Pinpoint the cell where the given text exists, returning its [X, Y] midpoint coordinate. 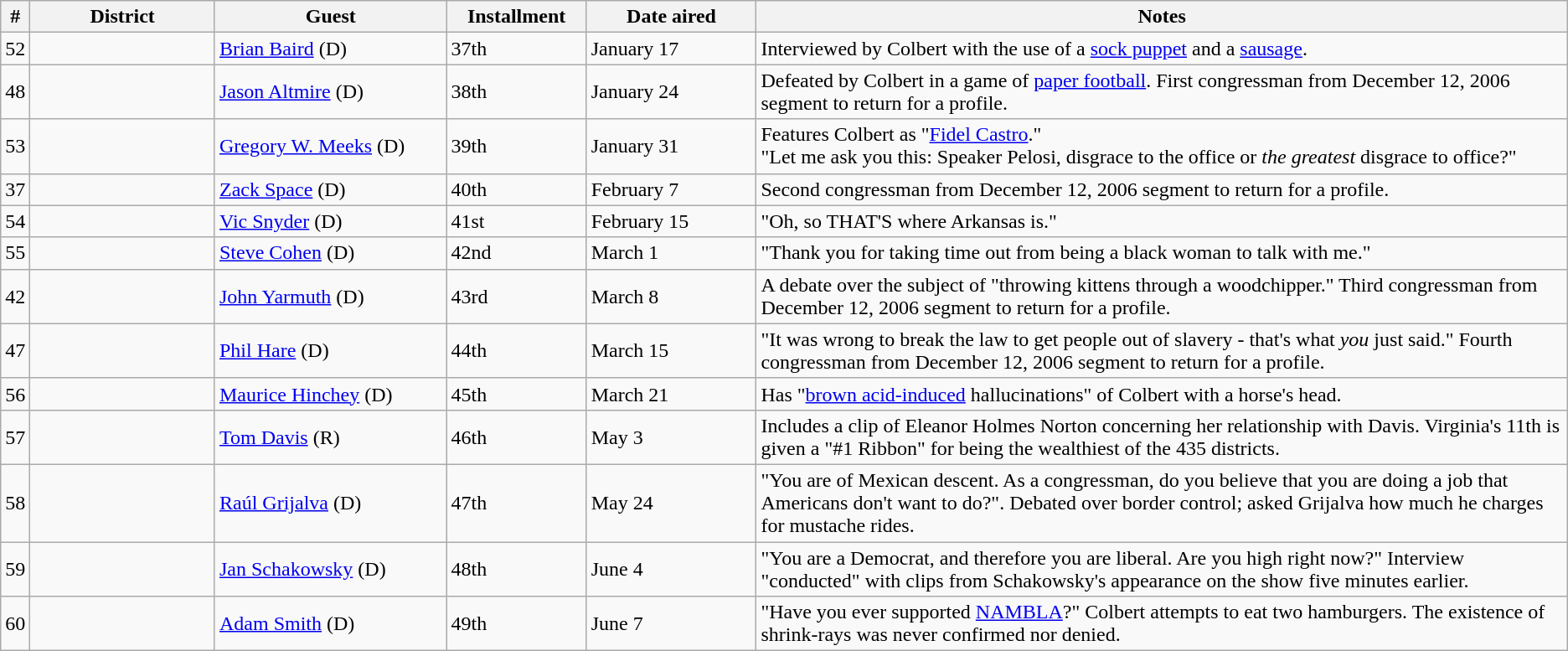
53 [15, 146]
Second congressman from December 12, 2006 segment to return for a profile. [1162, 189]
Jason Altmire (D) [330, 92]
48th [516, 568]
Steve Cohen (D) [330, 253]
60 [15, 623]
38th [516, 92]
"Thank you for taking time out from being a black woman to talk with me." [1162, 253]
59 [15, 568]
Notes [1162, 17]
54 [15, 221]
Brian Baird (D) [330, 49]
Maurice Hinchey (D) [330, 394]
February 7 [672, 189]
May 24 [672, 503]
Gregory W. Meeks (D) [330, 146]
District [122, 17]
47th [516, 503]
37 [15, 189]
January 31 [672, 146]
44th [516, 350]
42nd [516, 253]
March 8 [672, 297]
March 21 [672, 394]
43rd [516, 297]
Adam Smith (D) [330, 623]
June 7 [672, 623]
56 [15, 394]
Tom Davis (R) [330, 437]
A debate over the subject of "throwing kittens through a woodchipper." Third congressman from December 12, 2006 segment to return for a profile. [1162, 297]
February 15 [672, 221]
Defeated by Colbert in a game of paper football. First congressman from December 12, 2006 segment to return for a profile. [1162, 92]
57 [15, 437]
39th [516, 146]
Guest [330, 17]
46th [516, 437]
# [15, 17]
48 [15, 92]
42 [15, 297]
Phil Hare (D) [330, 350]
Installment [516, 17]
Zack Space (D) [330, 189]
May 3 [672, 437]
Features Colbert as "Fidel Castro." "Let me ask you this: Speaker Pelosi, disgrace to the office or the greatest disgrace to office?" [1162, 146]
June 4 [672, 568]
45th [516, 394]
Interviewed by Colbert with the use of a sock puppet and a sausage. [1162, 49]
49th [516, 623]
"Oh, so THAT'S where Arkansas is." [1162, 221]
37th [516, 49]
Jan Schakowsky (D) [330, 568]
58 [15, 503]
Date aired [672, 17]
Has "brown acid-induced hallucinations" of Colbert with a horse's head. [1162, 394]
55 [15, 253]
March 15 [672, 350]
52 [15, 49]
47 [15, 350]
January 17 [672, 49]
John Yarmuth (D) [330, 297]
Vic Snyder (D) [330, 221]
March 1 [672, 253]
Raúl Grijalva (D) [330, 503]
40th [516, 189]
41st [516, 221]
"Have you ever supported NAMBLA?" Colbert attempts to eat two hamburgers. The existence of shrink-rays was never confirmed nor denied. [1162, 623]
January 24 [672, 92]
